Pinpoint the cell where the given text exists, returning its [x, y] midpoint coordinate. 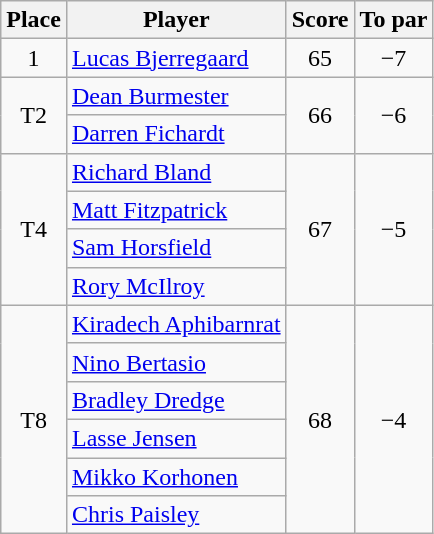
Dean Burmester [176, 96]
65 [320, 58]
Darren Fichardt [176, 134]
Matt Fitzpatrick [176, 210]
68 [320, 419]
−7 [394, 58]
Nino Bertasio [176, 362]
Place [34, 20]
Lucas Bjerregaard [176, 58]
Rory McIlroy [176, 286]
67 [320, 229]
Score [320, 20]
Sam Horsfield [176, 248]
66 [320, 115]
Player [176, 20]
Kiradech Aphibarnrat [176, 324]
Lasse Jensen [176, 438]
−6 [394, 115]
−5 [394, 229]
Mikko Korhonen [176, 477]
T4 [34, 229]
Richard Bland [176, 172]
Chris Paisley [176, 515]
Bradley Dredge [176, 400]
1 [34, 58]
T8 [34, 419]
T2 [34, 115]
To par [394, 20]
−4 [394, 419]
